Capture the cell that displays the provided text and extract its (X, Y) central coordinate. 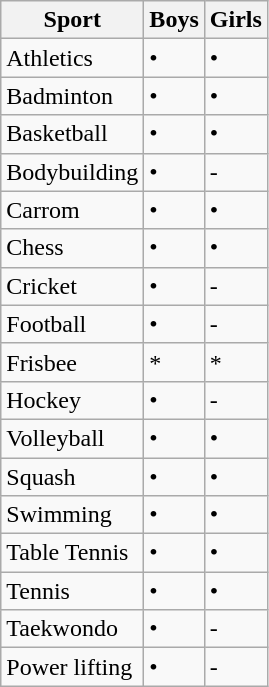
Frisbee (72, 362)
Power lifting (72, 667)
Cricket (72, 286)
Bodybuilding (72, 172)
Athletics (72, 58)
Football (72, 324)
Girls (236, 20)
Boys (174, 20)
Badminton (72, 96)
Swimming (72, 515)
Hockey (72, 400)
Volleyball (72, 438)
Taekwondo (72, 629)
Sport (72, 20)
Chess (72, 248)
Squash (72, 477)
Carrom (72, 210)
Table Tennis (72, 553)
Basketball (72, 134)
Tennis (72, 591)
